Provide the (X, Y) coordinate of the cell's center where the given text is located.  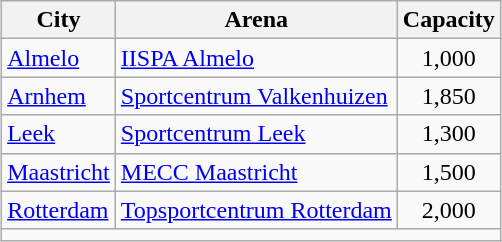
Rotterdam (59, 210)
1,000 (448, 58)
Topsportcentrum Rotterdam (256, 210)
Leek (59, 134)
1,500 (448, 172)
1,300 (448, 134)
Capacity (448, 20)
Maastricht (59, 172)
MECC Maastricht (256, 172)
City (59, 20)
Arena (256, 20)
Almelo (59, 58)
IISPA Almelo (256, 58)
Sportcentrum Leek (256, 134)
Arnhem (59, 96)
Sportcentrum Valkenhuizen (256, 96)
2,000 (448, 210)
1,850 (448, 96)
